Pinpoint the cell where the given text exists, returning its (X, Y) midpoint coordinate. 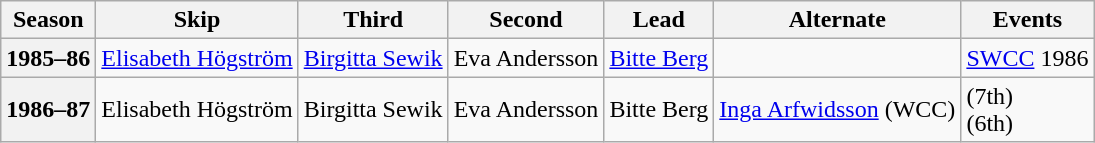
(7th) (6th) (1028, 110)
Third (373, 20)
Second (526, 20)
Alternate (838, 20)
Inga Arfwidsson (WCC) (838, 110)
1985–86 (48, 58)
Events (1028, 20)
1986–87 (48, 110)
Skip (197, 20)
Season (48, 20)
Lead (659, 20)
SWCC 1986 (1028, 58)
